Capture the cell that displays the provided text and extract its (x, y) central coordinate. 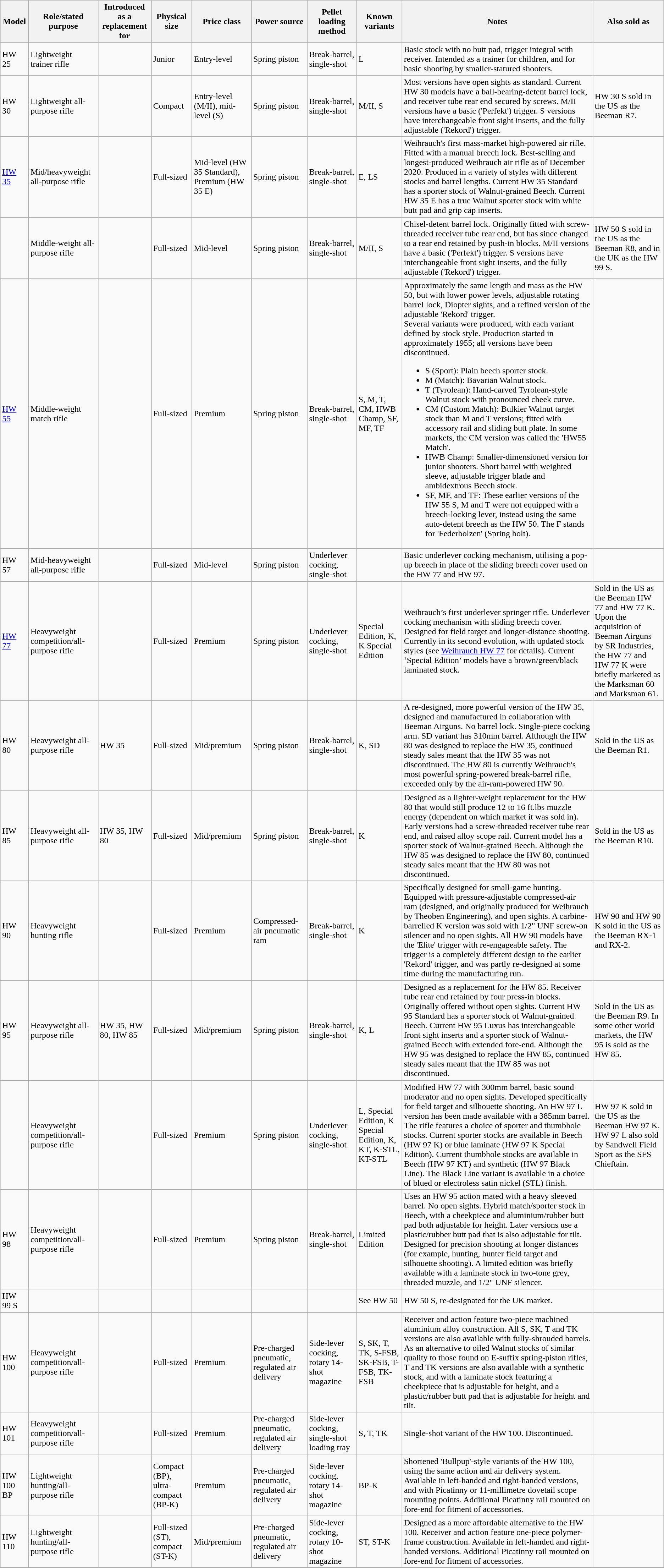
Single-shot variant of the HW 100. Discontinued. (497, 1433)
HW 77 (15, 641)
Sold in the US as the Beeman R1. (628, 745)
HW 50 S, re-designated for the UK market. (497, 1301)
L, Special Edition, K Special Edition, K, KT, K-STL, KT-STL (379, 1135)
Power source (279, 21)
HW 100 (15, 1362)
BP-K (379, 1485)
Compact (BP), ultra-compact (BP-K) (172, 1485)
Entry-level (221, 59)
Compact (172, 106)
See HW 50 (379, 1301)
Side-lever cocking, rotary 10-shot magazine (332, 1542)
HW 90 (15, 931)
Full-sized (ST), compact (ST-K) (172, 1542)
Also sold as (628, 21)
Compressed-air pneumatic ram (279, 931)
HW 97 K sold in the US as the Beeman HW 97 K. HW 97 L also sold by Sandwell Field Sport as the SFS Chieftain. (628, 1135)
K, SD (379, 745)
Sold in the US as the Beeman R9. In some other world markets, the HW 95 is sold as the HW 85. (628, 1030)
HW 95 (15, 1030)
L (379, 59)
Side-lever cocking, single-shot loading tray (332, 1433)
ST, ST-K (379, 1542)
HW 110 (15, 1542)
HW 55 (15, 414)
Limited Edition (379, 1239)
Pellet loading method (332, 21)
HW 35, HW 80, HW 85 (124, 1030)
HW 35, HW 80 (124, 835)
HW 100 BP (15, 1485)
Physical size (172, 21)
Mid-heavyweight all-purpose rifle (63, 565)
Junior (172, 59)
HW 98 (15, 1239)
Entry-level (M/II), mid-level (S) (221, 106)
E, LS (379, 177)
S, T, TK (379, 1433)
Lightweight trainer rifle (63, 59)
HW 101 (15, 1433)
S, M, T, CM, HWB Champ, SF, MF, TF (379, 414)
Middle-weight match rifle (63, 414)
Model (15, 21)
Mid/heavyweight all-purpose rifle (63, 177)
Sold in the US as the Beeman R10. (628, 835)
HW 50 S sold in the US as the Beeman R8, and in the UK as the HW 99 S. (628, 248)
Heavyweight hunting rifle (63, 931)
Mid-level (HW 35 Standard), Premium (HW 35 E) (221, 177)
Special Edition, K, K Special Edition (379, 641)
Role/stated purpose (63, 21)
HW 80 (15, 745)
S, SK, T, TK, S-FSB, SK-FSB, T-FSB, TK-FSB (379, 1362)
Notes (497, 21)
HW 30 (15, 106)
HW 99 S (15, 1301)
HW 85 (15, 835)
Middle-weight all-purpose rifle (63, 248)
Known variants (379, 21)
HW 25 (15, 59)
HW 30 S sold in the US as the Beeman R7. (628, 106)
K, L (379, 1030)
Introduced as a replacement for (124, 21)
Basic underlever cocking mechanism, utilising a pop-up breech in place of the sliding breech cover used on the HW 77 and HW 97. (497, 565)
HW 90 and HW 90 K sold in the US as the Beeman RX-1 and RX-2. (628, 931)
Lightweight all-purpose rifle (63, 106)
HW 57 (15, 565)
Price class (221, 21)
